Find where the given text appears and provide that cell's center as (X, Y) coordinate. 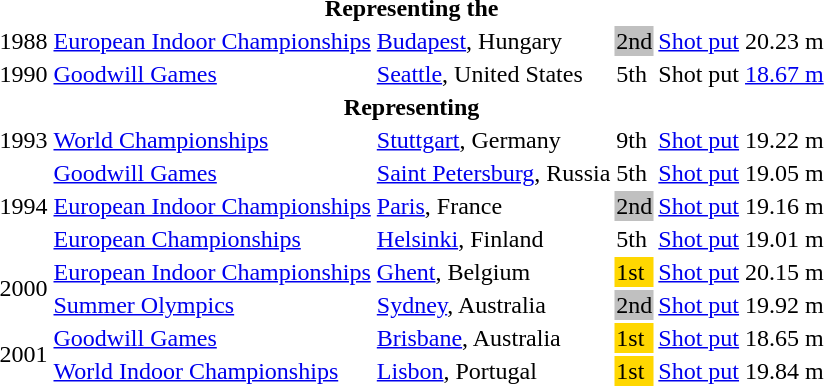
Budapest, Hungary (494, 41)
Helsinki, Finland (494, 239)
Stuttgart, Germany (494, 140)
World Indoor Championships (212, 371)
Sydney, Australia (494, 305)
Paris, France (494, 206)
Summer Olympics (212, 305)
Saint Petersburg, Russia (494, 173)
9th (634, 140)
European Championships (212, 239)
Seattle, United States (494, 74)
Lisbon, Portugal (494, 371)
Brisbane, Australia (494, 338)
World Championships (212, 140)
Ghent, Belgium (494, 272)
